Identify which cell holds the provided text, then report its (x, y) central coordinate. 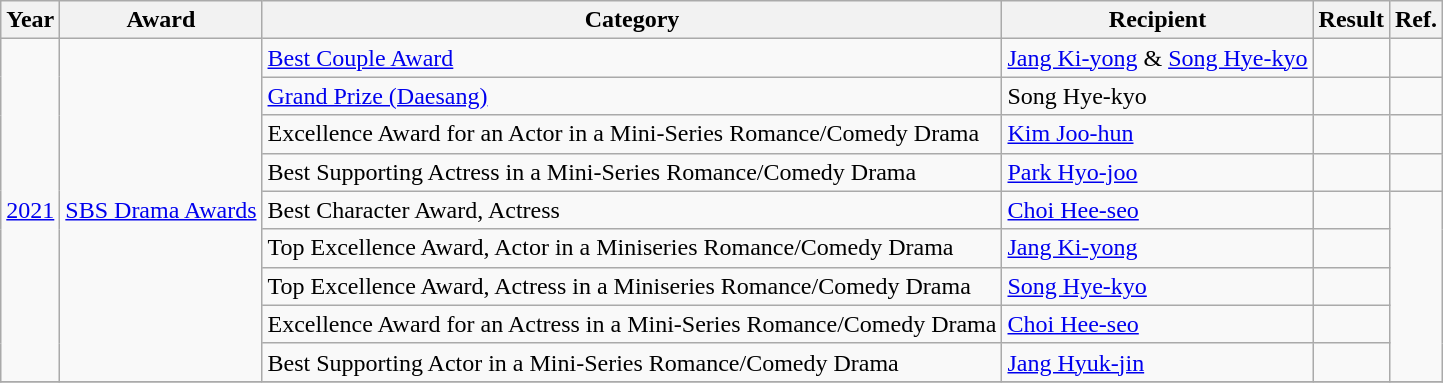
Best Couple Award (632, 58)
Excellence Award for an Actor in a Mini-Series Romance/Comedy Drama (632, 134)
Category (632, 20)
Result (1351, 20)
Best Character Award, Actress (632, 210)
Park Hyo-joo (1158, 172)
Jang Ki-yong & Song Hye-kyo (1158, 58)
Best Supporting Actor in a Mini-Series Romance/Comedy Drama (632, 362)
Award (161, 20)
Grand Prize (Daesang) (632, 96)
Best Supporting Actress in a Mini-Series Romance/Comedy Drama (632, 172)
SBS Drama Awards (161, 210)
Kim Joo-hun (1158, 134)
Excellence Award for an Actress in a Mini-Series Romance/Comedy Drama (632, 324)
Year (30, 20)
Jang Ki-yong (1158, 248)
Ref. (1416, 20)
Top Excellence Award, Actor in a Miniseries Romance/Comedy Drama (632, 248)
Jang Hyuk-jin (1158, 362)
Top Excellence Award, Actress in a Miniseries Romance/Comedy Drama (632, 286)
2021 (30, 210)
Recipient (1158, 20)
